Find where the given text appears and provide that cell's center as (x, y) coordinate. 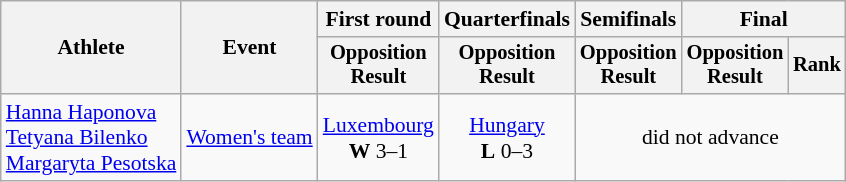
did not advance (710, 138)
Hungary L 0–3 (507, 138)
Luxembourg W 3–1 (378, 138)
First round (378, 19)
Semifinals (628, 19)
Quarterfinals (507, 19)
Final (764, 19)
Rank (817, 66)
Women's team (249, 138)
Hanna HaponovaTetyana BilenkoMargaryta Pesotska (92, 138)
Event (249, 48)
Athlete (92, 48)
